Return the [x, y] coordinate for the center point of the cell that contains the specified text.  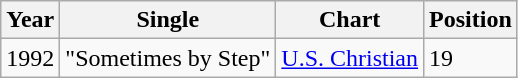
Position [471, 20]
19 [471, 58]
Year [30, 20]
U.S. Christian [350, 58]
Chart [350, 20]
"Sometimes by Step" [168, 58]
1992 [30, 58]
Single [168, 20]
